Detect which cell encompasses the target text, then output its (x, y) center coordinate. 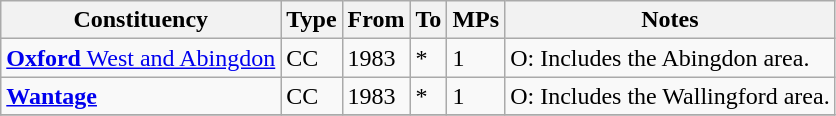
O: Includes the Abingdon area. (670, 58)
O: Includes the Wallingford area. (670, 96)
Oxford West and Abingdon (141, 58)
To (428, 20)
Notes (670, 20)
Constituency (141, 20)
From (376, 20)
Wantage (141, 96)
Type (312, 20)
MPs (476, 20)
